Identify which cell holds the provided text, then report its (X, Y) central coordinate. 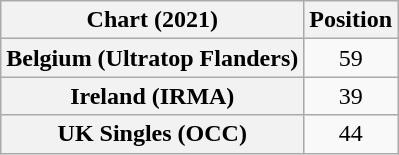
Chart (2021) (152, 20)
44 (351, 134)
59 (351, 58)
39 (351, 96)
UK Singles (OCC) (152, 134)
Ireland (IRMA) (152, 96)
Belgium (Ultratop Flanders) (152, 58)
Position (351, 20)
